Detect which cell encompasses the target text, then output its [X, Y] center coordinate. 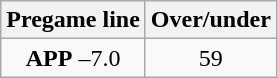
59 [210, 58]
Pregame line [74, 20]
Over/under [210, 20]
APP –7.0 [74, 58]
